From the cell containing the given text, extract its center point as [x, y] coordinate. 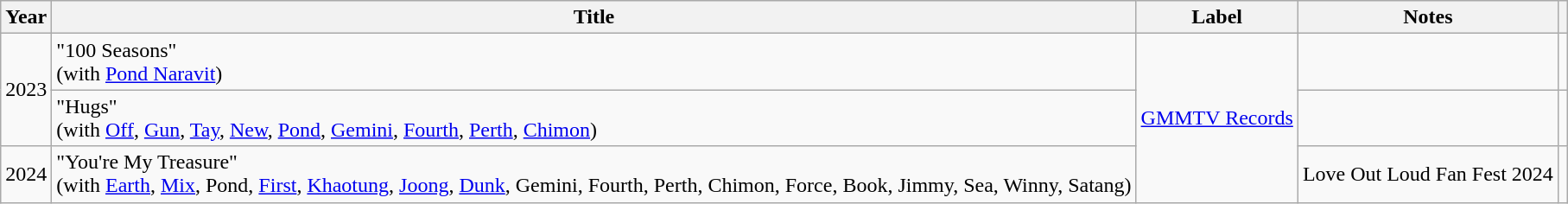
"Hugs"(with Off, Gun, Tay, New, Pond, Gemini, Fourth, Perth, Chimon) [594, 118]
Label [1216, 17]
Notes [1427, 17]
2023 [26, 90]
Love Out Loud Fan Fest 2024 [1427, 175]
"100 Seasons"(with Pond Naravit) [594, 62]
Title [594, 17]
"You're My Treasure"(with Earth, Mix, Pond, First, Khaotung, Joong, Dunk, Gemini, Fourth, Perth, Chimon, Force, Book, Jimmy, Sea, Winny, Satang) [594, 175]
GMMTV Records [1216, 118]
2024 [26, 175]
Year [26, 17]
